Search for the cell housing the specified text and yield its [x, y] center coordinate. 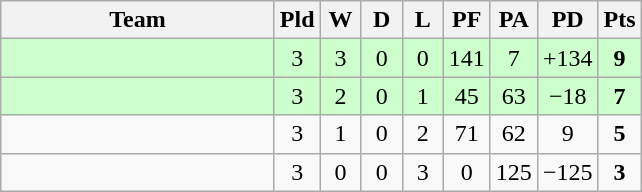
D [382, 20]
L [422, 20]
63 [514, 96]
Team [138, 20]
−18 [568, 96]
−125 [568, 172]
141 [466, 58]
62 [514, 134]
+134 [568, 58]
PF [466, 20]
5 [620, 134]
PD [568, 20]
Pts [620, 20]
Pld [297, 20]
W [340, 20]
71 [466, 134]
45 [466, 96]
125 [514, 172]
PA [514, 20]
